Locate the cell with the specified text and output its (x, y) center coordinate. 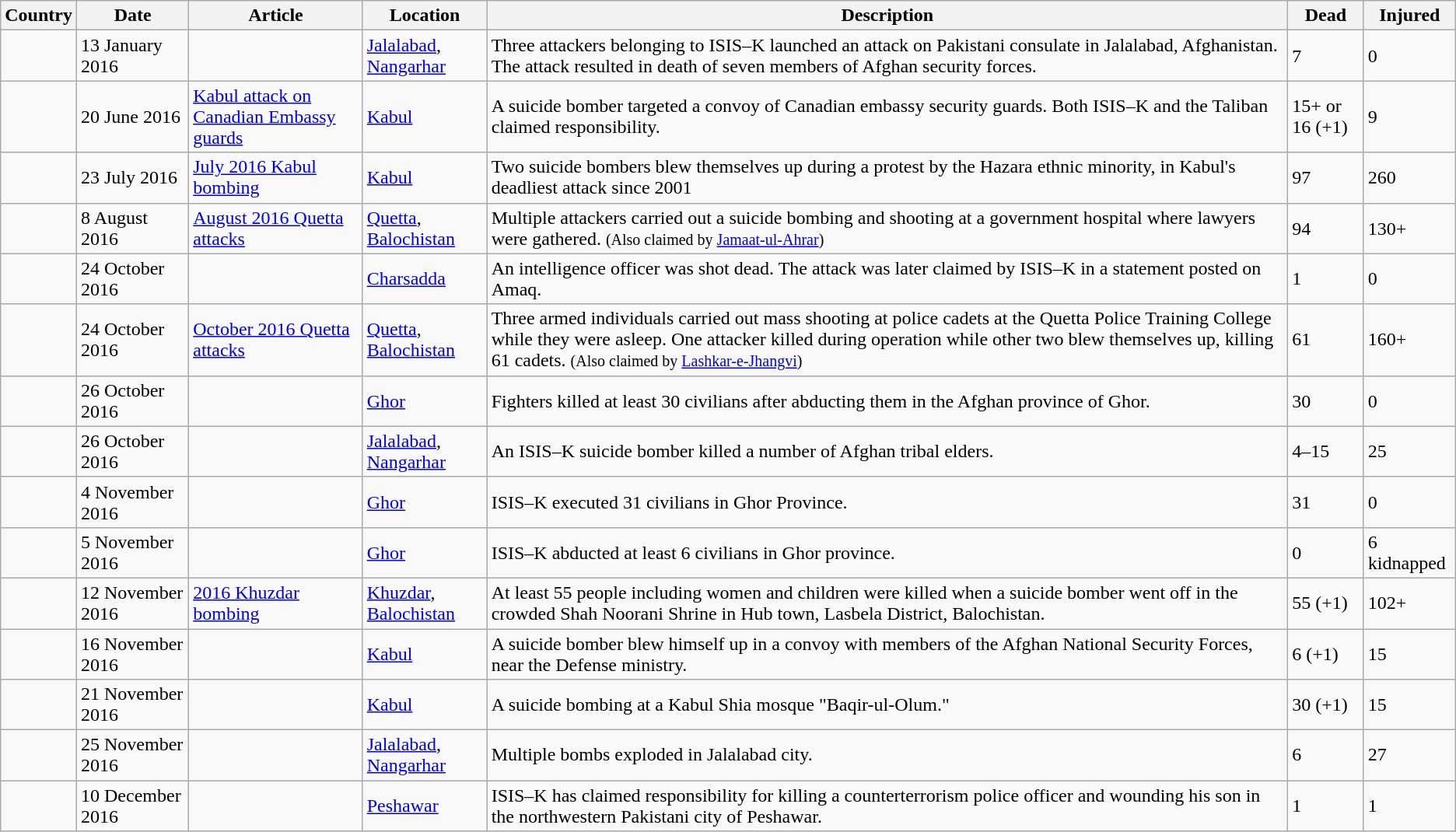
31 (1326, 502)
Country (39, 16)
An intelligence officer was shot dead. The attack was later claimed by ISIS–K in a statement posted on Amaq. (887, 278)
25 November 2016 (132, 756)
16 November 2016 (132, 653)
10 December 2016 (132, 806)
August 2016 Quetta attacks (275, 229)
A suicide bombing at a Kabul Shia mosque "Baqir-ul-Olum." (887, 704)
Kabul attack on Canadian Embassy guards (275, 117)
21 November 2016 (132, 704)
An ISIS–K suicide bomber killed a number of Afghan tribal elders. (887, 451)
15+ or 16 (+1) (1326, 117)
Two suicide bombers blew themselves up during a protest by the Hazara ethnic minority, in Kabul's deadliest attack since 2001 (887, 177)
97 (1326, 177)
4 November 2016 (132, 502)
13 January 2016 (132, 56)
55 (+1) (1326, 603)
30 (1326, 401)
9 (1409, 117)
October 2016 Quetta attacks (275, 340)
130+ (1409, 229)
Peshawar (425, 806)
6 (+1) (1326, 653)
Article (275, 16)
4–15 (1326, 451)
Location (425, 16)
Charsadda (425, 278)
ISIS–K executed 31 civilians in Ghor Province. (887, 502)
Khuzdar, Balochistan (425, 603)
20 June 2016 (132, 117)
ISIS–K abducted at least 6 civilians in Ghor province. (887, 552)
7 (1326, 56)
25 (1409, 451)
Multiple attackers carried out a suicide bombing and shooting at a government hospital where lawyers were gathered. (Also claimed by Jamaat-ul-Ahrar) (887, 229)
61 (1326, 340)
Multiple bombs exploded in Jalalabad city. (887, 756)
260 (1409, 177)
Dead (1326, 16)
2016 Khuzdar bombing (275, 603)
Fighters killed at least 30 civilians after abducting them in the Afghan province of Ghor. (887, 401)
94 (1326, 229)
Injured (1409, 16)
A suicide bomber targeted a convoy of Canadian embassy security guards. Both ISIS–K and the Taliban claimed responsibility. (887, 117)
5 November 2016 (132, 552)
12 November 2016 (132, 603)
July 2016 Kabul bombing (275, 177)
A suicide bomber blew himself up in a convoy with members of the Afghan National Security Forces, near the Defense ministry. (887, 653)
30 (+1) (1326, 704)
Date (132, 16)
102+ (1409, 603)
Description (887, 16)
ISIS–K has claimed responsibility for killing a counterterrorism police officer and wounding his son in the northwestern Pakistani city of Peshawar. (887, 806)
27 (1409, 756)
8 August 2016 (132, 229)
160+ (1409, 340)
6 (1326, 756)
6 kidnapped (1409, 552)
23 July 2016 (132, 177)
